Determine the [X, Y] coordinate at the center of the cell enclosing the given text.  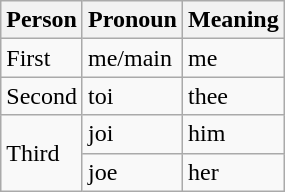
me [233, 58]
her [233, 172]
Person [42, 20]
Meaning [233, 20]
joe [132, 172]
joi [132, 134]
Second [42, 96]
him [233, 134]
First [42, 58]
me/main [132, 58]
Pronoun [132, 20]
toi [132, 96]
thee [233, 96]
Third [42, 153]
